Scan for the cell matching the given text and deliver its (X, Y) coordinate at center. 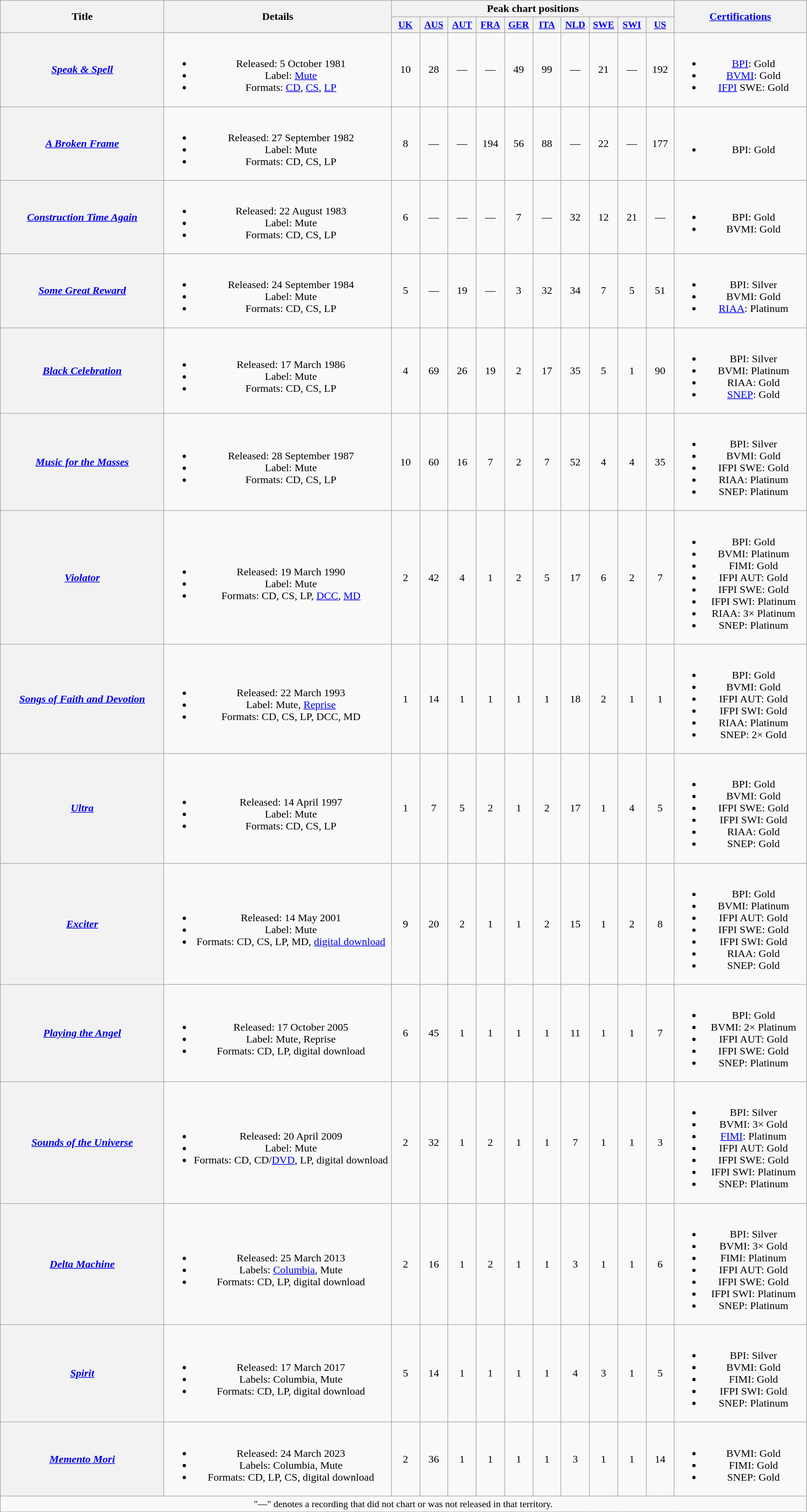
UK (405, 25)
Songs of Faith and Devotion (82, 699)
36 (434, 1459)
Released: 17 March 1986 Label: MuteFormats: CD, CS, LP (278, 371)
42 (434, 578)
Black Celebration (82, 371)
BVMI: GoldFIMI: GoldSNEP: Gold (740, 1459)
9 (405, 924)
Construction Time Again (82, 217)
BPI: GoldBVMI: GoldIFPI AUT: GoldIFPI SWI: GoldRIAA: PlatinumSNEP: 2× Gold (740, 699)
SWI (632, 25)
45 (434, 1033)
GER (518, 25)
194 (490, 144)
90 (660, 371)
177 (660, 144)
SWE (604, 25)
Released: 22 March 1993 Label: Mute, RepriseFormats: CD, CS, LP, DCC, MD (278, 699)
60 (434, 462)
Sounds of the Universe (82, 1143)
Released: 27 September 1982 Label: MuteFormats: CD, CS, LP (278, 144)
12 (604, 217)
Released: 5 October 1981 Label: MuteFormats: CD, CS, LP (278, 70)
15 (575, 924)
49 (518, 70)
18 (575, 699)
Released: 14 May 2001 Label: MuteFormats: CD, CS, LP, MD, digital download (278, 924)
BPI: Gold (740, 144)
34 (575, 291)
BPI: GoldBVMI: GoldIFPI SWE: Gold (740, 70)
Certifications (740, 17)
Music for the Masses (82, 462)
BPI: SilverBVMI: PlatinumRIAA: GoldSNEP: Gold (740, 371)
AUS (434, 25)
52 (575, 462)
"—" denotes a recording that did not chart or was not released in that territory. (403, 1504)
Peak chart positions (533, 9)
Released: 19 March 1990 Label: MuteFormats: CD, CS, LP, DCC, MD (278, 578)
Delta Machine (82, 1264)
A Broken Frame (82, 144)
22 (604, 144)
Released: 20 April 2009 Label: MuteFormats: CD, CD/DVD, LP, digital download (278, 1143)
BPI: GoldBVMI: 2× PlatinumIFPI AUT: GoldIFPI SWE: GoldSNEP: Platinum (740, 1033)
Released: 24 March 2023Labels: Columbia, MuteFormats: CD, LP, CS, digital download (278, 1459)
Released: 22 August 1983 Label: MuteFormats: CD, CS, LP (278, 217)
BPI: GoldBVMI: GoldIFPI SWE: GoldIFPI SWI: GoldRIAA: GoldSNEP: Gold (740, 808)
192 (660, 70)
20 (434, 924)
Spirit (82, 1373)
Released: 17 October 2005 Label: Mute, RepriseFormats: CD, LP, digital download (278, 1033)
Violator (82, 578)
51 (660, 291)
BPI: SilverBVMI: GoldFIMI: GoldIFPI SWI: GoldSNEP: Platinum (740, 1373)
Speak & Spell (82, 70)
Details (278, 17)
Memento Mori (82, 1459)
BPI: GoldBVMI: PlatinumFIMI: GoldIFPI AUT: GoldIFPI SWE: GoldIFPI SWI: PlatinumRIAA: 3× PlatinumSNEP: Platinum (740, 578)
Playing the Angel (82, 1033)
Ultra (82, 808)
Title (82, 17)
BPI: GoldBVMI: PlatinumIFPI AUT: GoldIFPI SWE: GoldIFPI SWI: GoldRIAA: GoldSNEP: Gold (740, 924)
56 (518, 144)
BPI: GoldBVMI: Gold (740, 217)
11 (575, 1033)
FRA (490, 25)
Exciter (82, 924)
Released: 28 September 1987 Label: MuteFormats: CD, CS, LP (278, 462)
Released: 25 March 2013 Labels: Columbia, MuteFormats: CD, LP, digital download (278, 1264)
BPI: SilverBVMI: GoldRIAA: Platinum (740, 291)
69 (434, 371)
Some Great Reward (82, 291)
BPI: SilverBVMI: GoldIFPI SWE: GoldRIAA: PlatinumSNEP: Platinum (740, 462)
99 (547, 70)
ITA (547, 25)
Released: 17 March 2017Labels: Columbia, MuteFormats: CD, LP, digital download (278, 1373)
26 (462, 371)
88 (547, 144)
US (660, 25)
AUT (462, 25)
28 (434, 70)
NLD (575, 25)
Released: 14 April 1997 Label: MuteFormats: CD, CS, LP (278, 808)
Released: 24 September 1984 Label: MuteFormats: CD, CS, LP (278, 291)
